For the text-containing cell, return its midpoint in (x, y) coordinate format. 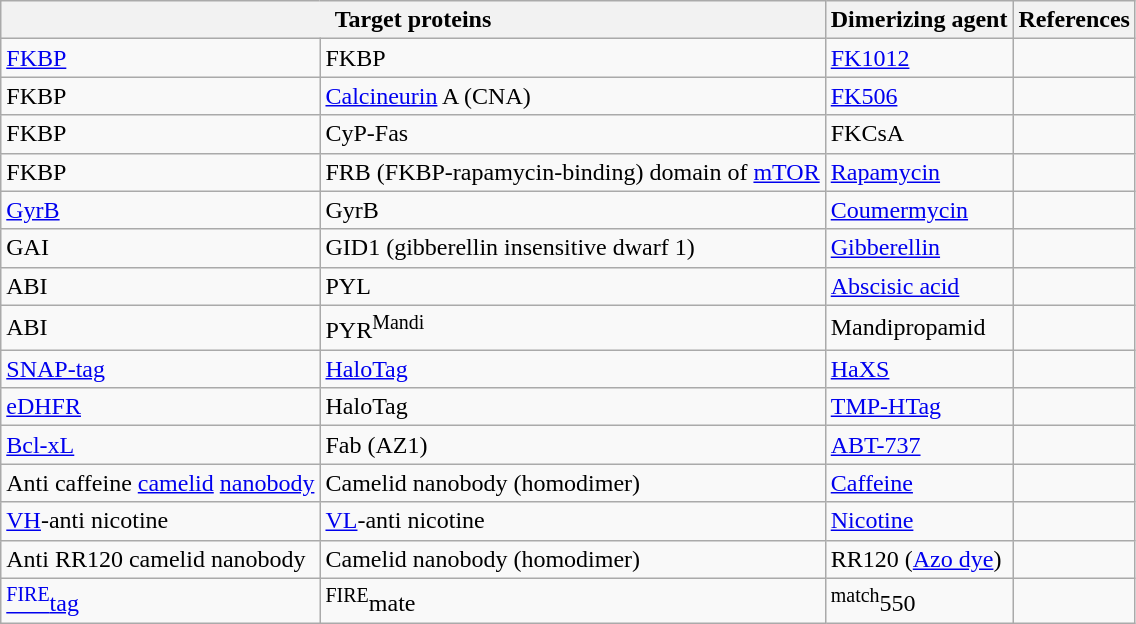
Fab (AZ1) (572, 445)
Nicotine (919, 521)
RR120 (Azo dye) (919, 559)
GAI (160, 248)
References (1074, 20)
Calcineurin A (CNA) (572, 96)
FK1012 (919, 58)
PYRMandi (572, 328)
FK506 (919, 96)
FKCsA (919, 134)
Bcl-xL (160, 445)
CyP-Fas (572, 134)
Caffeine (919, 483)
Rapamycin (919, 172)
eDHFR (160, 407)
PYL (572, 286)
FIREtag (160, 600)
Gibberellin (919, 248)
GID1 (gibberellin insensitive dwarf 1) (572, 248)
ABT-737 (919, 445)
Mandipropamid (919, 328)
TMP-HTag (919, 407)
FIREmate (572, 600)
Coumermycin (919, 210)
FRB (FKBP-rapamycin-binding) domain of mTOR (572, 172)
VH-anti nicotine (160, 521)
VL-anti nicotine (572, 521)
match550 (919, 600)
SNAP-tag (160, 369)
Target proteins (413, 20)
Abscisic acid (919, 286)
Anti RR120 camelid nanobody (160, 559)
HaXS (919, 369)
Anti caffeine camelid nanobody (160, 483)
Dimerizing agent (919, 20)
